Return [x, y] of the center of cell containing provided text 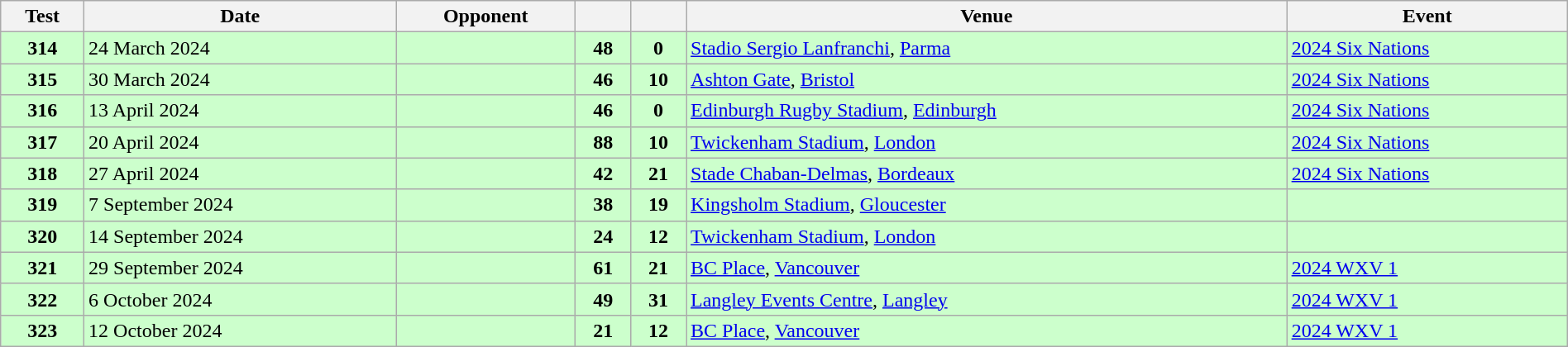
Event [1427, 17]
Kingsholm Stadium, Gloucester [987, 205]
320 [43, 236]
322 [43, 299]
29 September 2024 [240, 268]
323 [43, 330]
27 April 2024 [240, 173]
Date [240, 17]
Opponent [486, 17]
13 April 2024 [240, 111]
61 [604, 268]
7 September 2024 [240, 205]
316 [43, 111]
315 [43, 79]
48 [604, 48]
12 October 2024 [240, 330]
Langley Events Centre, Langley [987, 299]
317 [43, 142]
14 September 2024 [240, 236]
Ashton Gate, Bristol [987, 79]
30 March 2024 [240, 79]
24 [604, 236]
321 [43, 268]
Test [43, 17]
42 [604, 173]
Venue [987, 17]
Edinburgh Rugby Stadium, Edinburgh [987, 111]
38 [604, 205]
6 October 2024 [240, 299]
24 March 2024 [240, 48]
19 [658, 205]
88 [604, 142]
Stadio Sergio Lanfranchi, Parma [987, 48]
314 [43, 48]
318 [43, 173]
Stade Chaban-Delmas, Bordeaux [987, 173]
49 [604, 299]
31 [658, 299]
20 April 2024 [240, 142]
319 [43, 205]
